Output the (X, Y) coordinate of the center of the cell containing the given text.  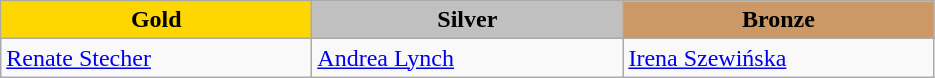
Bronze (778, 20)
Andrea Lynch (468, 58)
Gold (156, 20)
Irena Szewińska (778, 58)
Silver (468, 20)
Renate Stecher (156, 58)
